Return the [X, Y] coordinate for the center point of the cell that contains the specified text.  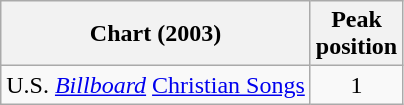
U.S. Billboard Christian Songs [156, 85]
Chart (2003) [156, 34]
Peak position [356, 34]
1 [356, 85]
